From the cell containing the given text, extract its center point as [x, y] coordinate. 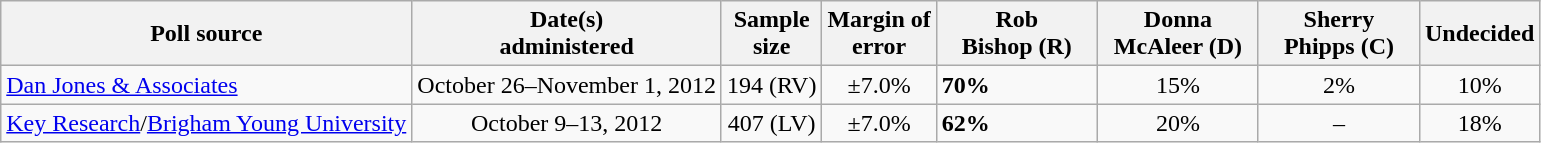
October 9–13, 2012 [567, 123]
Dan Jones & Associates [206, 85]
– [1338, 123]
Date(s)administered [567, 34]
62% [1016, 123]
Poll source [206, 34]
SherryPhipps (C) [1338, 34]
Key Research/Brigham Young University [206, 123]
October 26–November 1, 2012 [567, 85]
2% [1338, 85]
RobBishop (R) [1016, 34]
Samplesize [771, 34]
194 (RV) [771, 85]
20% [1178, 123]
Undecided [1479, 34]
15% [1178, 85]
18% [1479, 123]
10% [1479, 85]
DonnaMcAleer (D) [1178, 34]
407 (LV) [771, 123]
Margin of error [879, 34]
70% [1016, 85]
